From the cell containing the given text, extract its center point as (X, Y) coordinate. 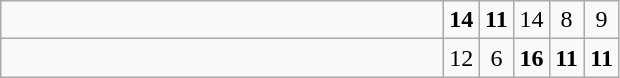
12 (462, 58)
16 (532, 58)
6 (496, 58)
8 (566, 20)
9 (602, 20)
